Provide the (x, y) coordinate of the cell's center where the given text is located.  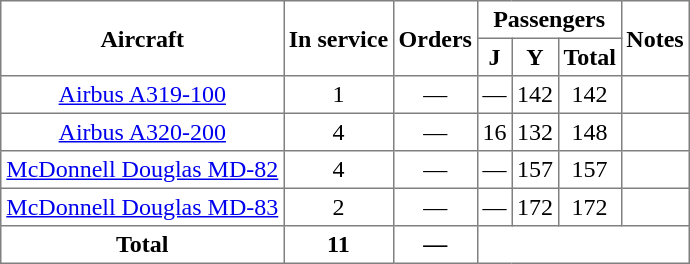
132 (535, 132)
McDonnell Douglas MD-82 (142, 170)
148 (590, 132)
Aircraft (142, 38)
11 (339, 245)
16 (494, 132)
1 (339, 95)
Passengers (549, 20)
Orders (435, 38)
Notes (655, 38)
Y (535, 57)
J (494, 57)
Airbus A319-100 (142, 95)
In service (339, 38)
2 (339, 207)
Airbus A320-200 (142, 132)
McDonnell Douglas MD-83 (142, 207)
